Search for the cell housing the specified text and yield its (X, Y) center coordinate. 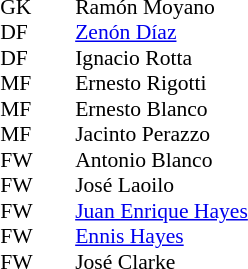
Ennis Hayes (162, 237)
Zenón Díaz (162, 33)
Ernesto Rigotti (162, 83)
José Laoilo (162, 185)
Antonio Blanco (162, 160)
Jacinto Perazzo (162, 135)
Ignacio Rotta (162, 58)
Juan Enrique Hayes (162, 211)
Ernesto Blanco (162, 109)
